Provide the (x, y) coordinate of the cell's center where the given text is located.  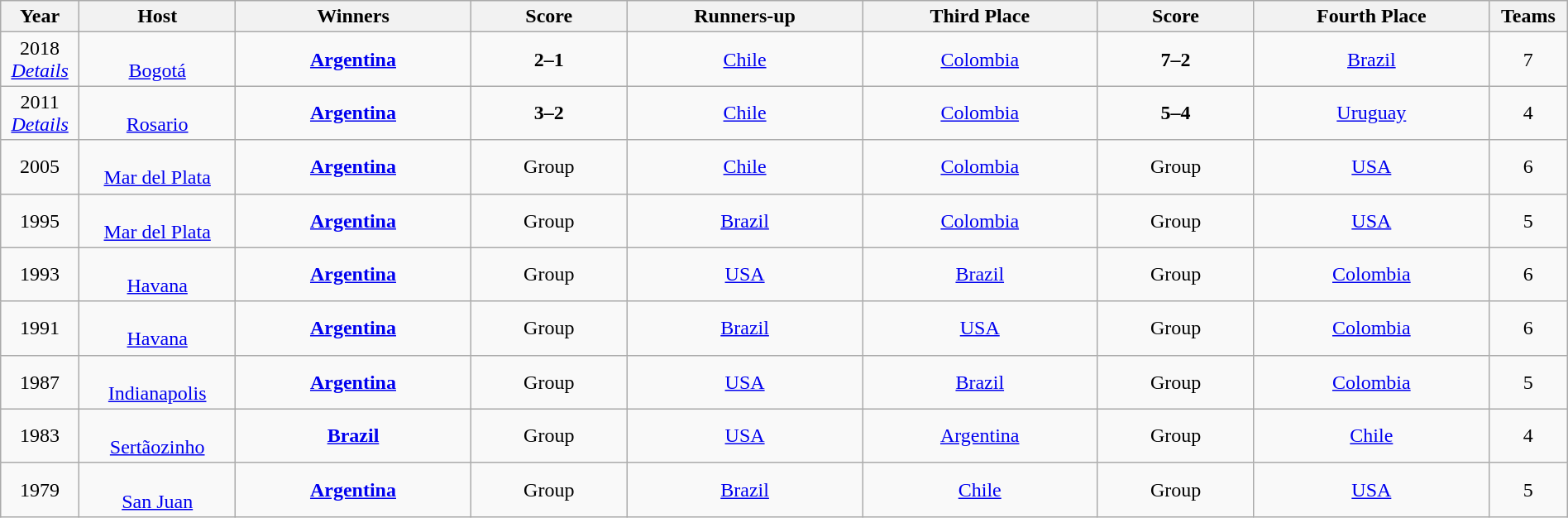
1993 (40, 275)
Third Place (980, 17)
San Juan (157, 490)
7–2 (1176, 60)
1995 (40, 220)
Teams (1528, 17)
Fourth Place (1371, 17)
2005 (40, 167)
Year (40, 17)
Runners-up (745, 17)
5–4 (1176, 113)
2018 Details (40, 60)
1991 (40, 328)
2–1 (549, 60)
Uruguay (1371, 113)
Winners (353, 17)
7 (1528, 60)
Host (157, 17)
3–2 (549, 113)
Bogotá (157, 60)
Rosario (157, 113)
1983 (40, 435)
Sertãozinho (157, 435)
1987 (40, 382)
Indianapolis (157, 382)
2011 Details (40, 113)
1979 (40, 490)
